Detect which cell encompasses the target text, then output its [x, y] center coordinate. 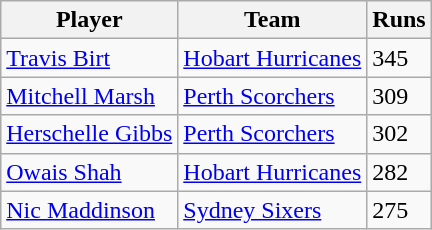
Mitchell Marsh [90, 96]
302 [399, 134]
Owais Shah [90, 172]
275 [399, 210]
345 [399, 58]
Sydney Sixers [272, 210]
Nic Maddinson [90, 210]
Player [90, 20]
Herschelle Gibbs [90, 134]
Team [272, 20]
282 [399, 172]
Travis Birt [90, 58]
Runs [399, 20]
309 [399, 96]
